Determine the [X, Y] coordinate at the center of the cell enclosing the given text.  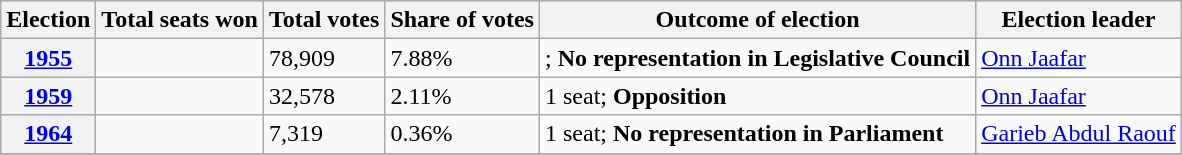
Share of votes [462, 20]
0.36% [462, 134]
1959 [48, 96]
7.88% [462, 58]
32,578 [324, 96]
7,319 [324, 134]
Total seats won [180, 20]
Election leader [1079, 20]
1 seat; Opposition [757, 96]
Garieb Abdul Raouf [1079, 134]
1964 [48, 134]
1 seat; No representation in Parliament [757, 134]
Total votes [324, 20]
Election [48, 20]
Outcome of election [757, 20]
; No representation in Legislative Council [757, 58]
2.11% [462, 96]
78,909 [324, 58]
1955 [48, 58]
